Locate the cell with the specified text and output its (x, y) center coordinate. 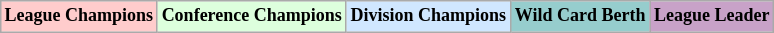
Wild Card Berth (580, 16)
League Champions (78, 16)
Conference Champions (252, 16)
Division Champions (428, 16)
League Leader (712, 16)
